Provide the [X, Y] coordinate of the cell's center where the given text is located.  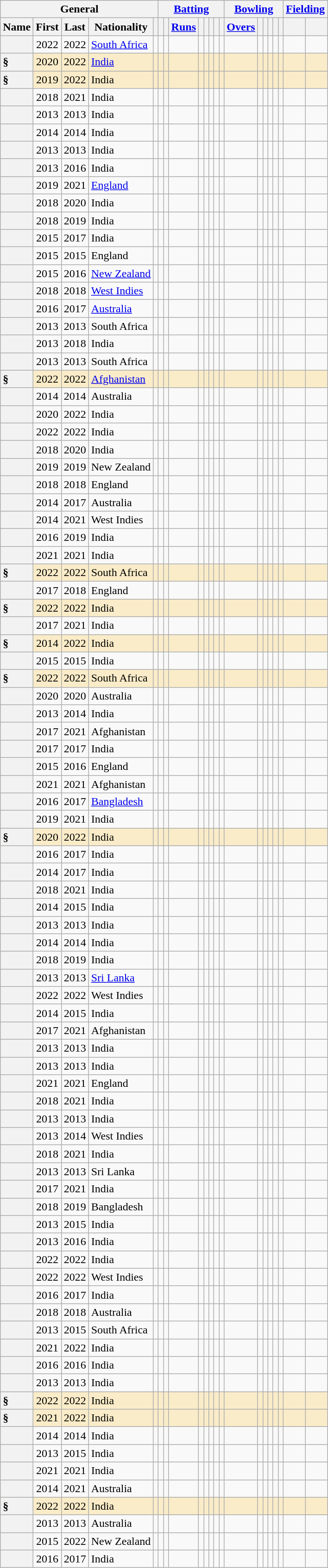
Nationality [121, 27]
Name [17, 27]
First [47, 27]
General [80, 9]
Overs [241, 27]
Last [75, 27]
Runs [183, 27]
Bowling [254, 9]
Batting [191, 9]
Fielding [306, 9]
